Detect which cell encompasses the target text, then output its (X, Y) center coordinate. 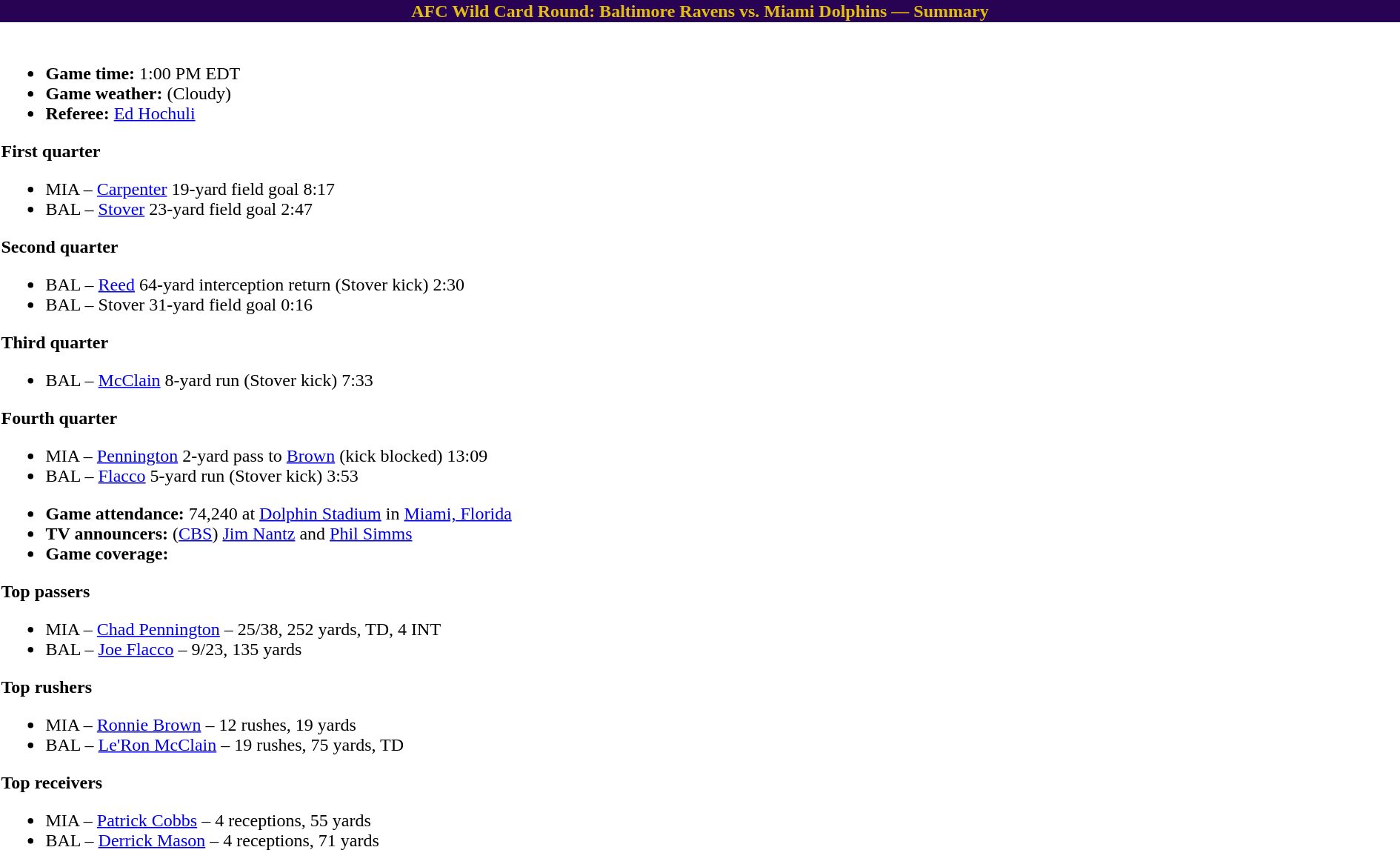
AFC Wild Card Round: Baltimore Ravens vs. Miami Dolphins — Summary (700, 11)
